Determine the [X, Y] coordinate at the center of the cell enclosing the given text.  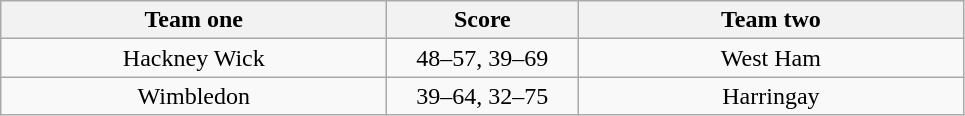
48–57, 39–69 [482, 58]
Score [482, 20]
Team one [194, 20]
Harringay [771, 96]
West Ham [771, 58]
39–64, 32–75 [482, 96]
Hackney Wick [194, 58]
Wimbledon [194, 96]
Team two [771, 20]
